Find where the given text appears and provide that cell's center as (x, y) coordinate. 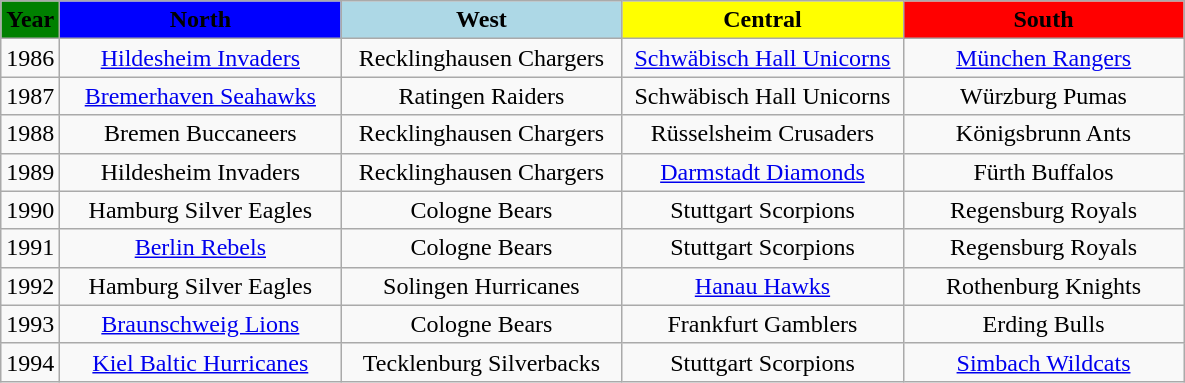
North (200, 20)
Würzburg Pumas (1044, 96)
1986 (30, 58)
Darmstadt Diamonds (762, 172)
Bremerhaven Seahawks (200, 96)
1987 (30, 96)
Year (30, 20)
Erding Bulls (1044, 324)
Solingen Hurricanes (482, 286)
Rüsselsheim Crusaders (762, 134)
München Rangers (1044, 58)
Berlin Rebels (200, 248)
Simbach Wildcats (1044, 362)
West (482, 20)
1992 (30, 286)
Rothenburg Knights (1044, 286)
Tecklenburg Silverbacks (482, 362)
Central (762, 20)
South (1044, 20)
Königsbrunn Ants (1044, 134)
1991 (30, 248)
Frankfurt Gamblers (762, 324)
Braunschweig Lions (200, 324)
Kiel Baltic Hurricanes (200, 362)
Bremen Buccaneers (200, 134)
1988 (30, 134)
1994 (30, 362)
Hanau Hawks (762, 286)
1989 (30, 172)
1993 (30, 324)
Fürth Buffalos (1044, 172)
1990 (30, 210)
Ratingen Raiders (482, 96)
